Return (x, y) of the center of cell containing provided text 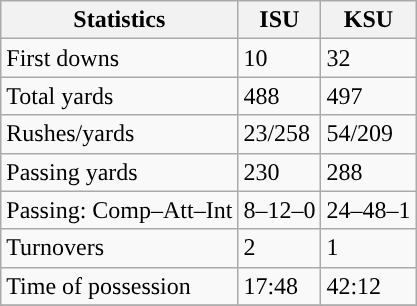
Turnovers (120, 248)
10 (280, 58)
2 (280, 248)
Passing yards (120, 172)
488 (280, 96)
Rushes/yards (120, 134)
288 (368, 172)
32 (368, 58)
23/258 (280, 134)
497 (368, 96)
8–12–0 (280, 210)
17:48 (280, 286)
54/209 (368, 134)
24–48–1 (368, 210)
Statistics (120, 20)
230 (280, 172)
42:12 (368, 286)
Total yards (120, 96)
Passing: Comp–Att–Int (120, 210)
1 (368, 248)
Time of possession (120, 286)
First downs (120, 58)
KSU (368, 20)
ISU (280, 20)
